Return the (x, y) coordinate for the center point of the cell that contains the specified text.  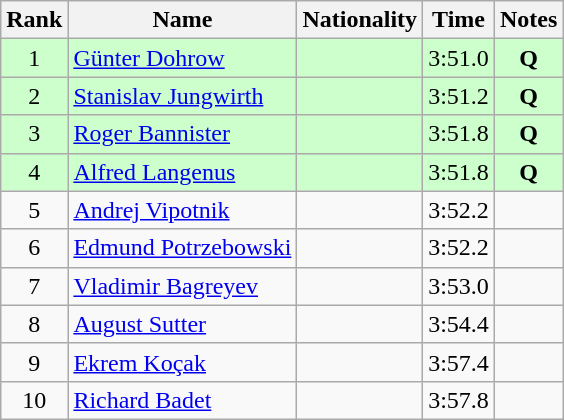
Stanislav Jungwirth (182, 96)
5 (34, 210)
3 (34, 134)
Notes (528, 20)
9 (34, 362)
Alfred Langenus (182, 172)
Rank (34, 20)
6 (34, 248)
3:54.4 (459, 324)
Name (182, 20)
Günter Dohrow (182, 58)
3:51.0 (459, 58)
3:57.4 (459, 362)
8 (34, 324)
3:53.0 (459, 286)
Edmund Potrzebowski (182, 248)
10 (34, 400)
Andrej Vipotnik (182, 210)
1 (34, 58)
7 (34, 286)
Ekrem Koçak (182, 362)
4 (34, 172)
August Sutter (182, 324)
Richard Badet (182, 400)
2 (34, 96)
3:51.2 (459, 96)
Time (459, 20)
3:57.8 (459, 400)
Roger Bannister (182, 134)
Nationality (360, 20)
Vladimir Bagreyev (182, 286)
